Search for the cell housing the specified text and yield its [x, y] center coordinate. 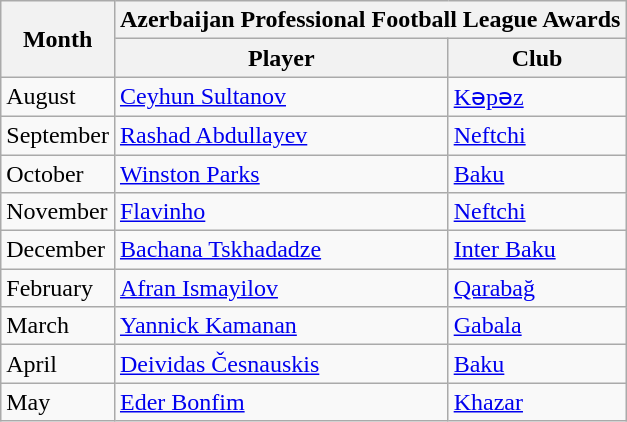
Deividas Česnauskis [281, 364]
Month [58, 39]
Player [281, 58]
October [58, 173]
Khazar [537, 402]
April [58, 364]
Yannick Kamanan [281, 326]
Inter Baku [537, 250]
December [58, 250]
Club [537, 58]
Kəpəz [537, 97]
Afran Ismayilov [281, 288]
Qarabağ [537, 288]
Ceyhun Sultanov [281, 97]
Eder Bonfim [281, 402]
Flavinho [281, 212]
September [58, 135]
May [58, 402]
November [58, 212]
Rashad Abdullayev [281, 135]
Gabala [537, 326]
August [58, 97]
March [58, 326]
Winston Parks [281, 173]
February [58, 288]
Bachana Tskhadadze [281, 250]
Azerbaijan Professional Football League Awards [370, 20]
